Output the (x, y) coordinate of the center of the cell containing the given text.  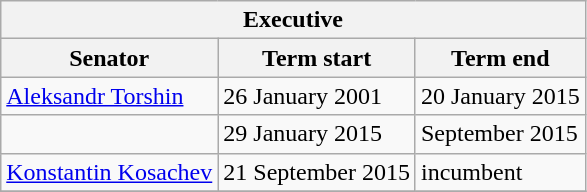
September 2015 (500, 134)
Executive (293, 20)
Konstantin Kosachev (110, 172)
Senator (110, 58)
Term start (317, 58)
Aleksandr Torshin (110, 96)
21 September 2015 (317, 172)
Term end (500, 58)
29 January 2015 (317, 134)
20 January 2015 (500, 96)
incumbent (500, 172)
26 January 2001 (317, 96)
